Search for the cell housing the specified text and yield its (x, y) center coordinate. 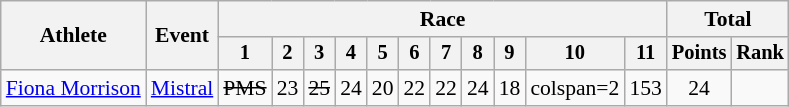
4 (351, 54)
Mistral (182, 88)
2 (288, 54)
colspan=2 (574, 88)
Event (182, 36)
Race (442, 19)
Athlete (74, 36)
Total (728, 19)
Fiona Morrison (74, 88)
153 (646, 88)
5 (383, 54)
Rank (760, 54)
6 (414, 54)
18 (510, 88)
25 (319, 88)
7 (446, 54)
9 (510, 54)
Points (699, 54)
8 (478, 54)
20 (383, 88)
10 (574, 54)
11 (646, 54)
1 (244, 54)
PMS (244, 88)
3 (319, 54)
23 (288, 88)
